Extract the [x, y] coordinate from the center of the cell holding the provided text.  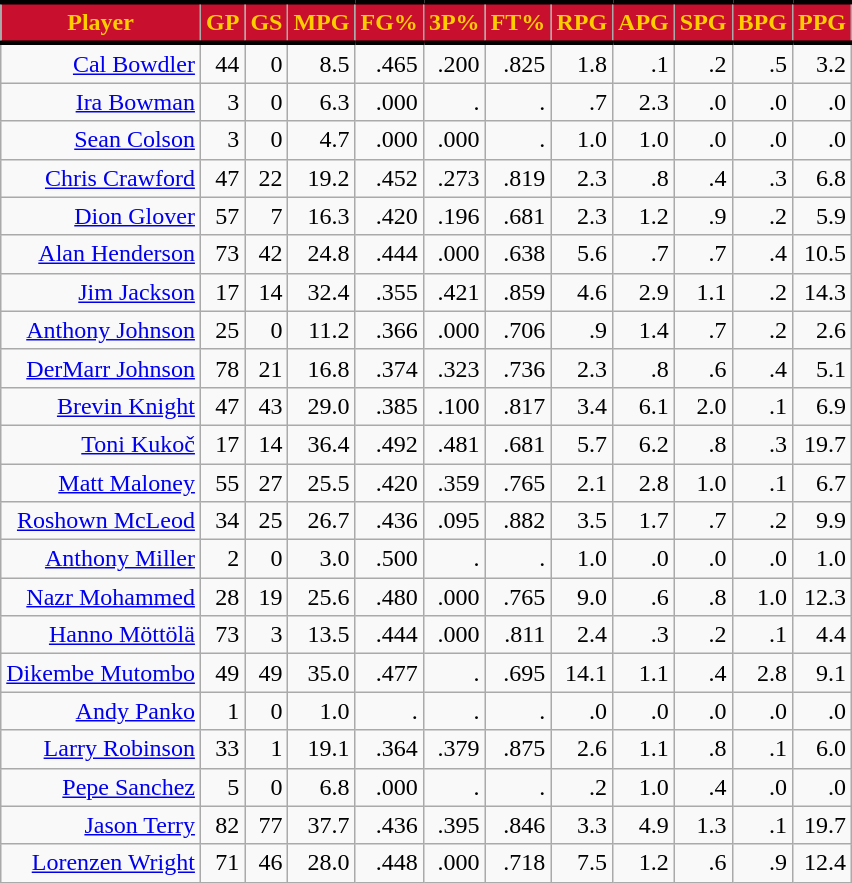
29.0 [322, 406]
2.4 [582, 635]
.706 [518, 330]
22 [266, 178]
4.4 [822, 635]
.481 [454, 444]
.817 [518, 406]
12.4 [822, 863]
SPG [703, 22]
BPG [762, 22]
82 [222, 825]
Ira Bowman [101, 102]
Matt Maloney [101, 483]
.379 [454, 749]
6.1 [644, 406]
6.9 [822, 406]
4.6 [582, 292]
FT% [518, 22]
42 [266, 254]
44 [222, 63]
.882 [518, 521]
77 [266, 825]
RPG [582, 22]
.5 [762, 63]
Alan Henderson [101, 254]
6.7 [822, 483]
.811 [518, 635]
1.8 [582, 63]
.421 [454, 292]
11.2 [322, 330]
5.1 [822, 368]
2 [222, 559]
.448 [389, 863]
Anthony Johnson [101, 330]
Sean Colson [101, 140]
14.3 [822, 292]
GP [222, 22]
Dion Glover [101, 216]
Andy Panko [101, 711]
3.4 [582, 406]
37.7 [322, 825]
.395 [454, 825]
71 [222, 863]
3P% [454, 22]
Jim Jackson [101, 292]
3.0 [322, 559]
12.3 [822, 597]
.695 [518, 673]
FG% [389, 22]
5.6 [582, 254]
16.3 [322, 216]
.477 [389, 673]
.638 [518, 254]
.100 [454, 406]
.825 [518, 63]
3.3 [582, 825]
35.0 [322, 673]
19 [266, 597]
Cal Bowdler [101, 63]
Anthony Miller [101, 559]
3.2 [822, 63]
.819 [518, 178]
Player [101, 22]
19.1 [322, 749]
5.9 [822, 216]
Hanno Möttölä [101, 635]
6.2 [644, 444]
9.0 [582, 597]
28 [222, 597]
25.5 [322, 483]
.323 [454, 368]
4.9 [644, 825]
.875 [518, 749]
7 [266, 216]
.492 [389, 444]
9.9 [822, 521]
14.1 [582, 673]
.364 [389, 749]
Nazr Mohammed [101, 597]
.500 [389, 559]
43 [266, 406]
6.3 [322, 102]
PPG [822, 22]
34 [222, 521]
5.7 [582, 444]
28.0 [322, 863]
Jason Terry [101, 825]
.385 [389, 406]
9.1 [822, 673]
3.5 [582, 521]
2.0 [703, 406]
26.7 [322, 521]
.718 [518, 863]
10.5 [822, 254]
8.5 [322, 63]
27 [266, 483]
78 [222, 368]
MPG [322, 22]
25.6 [322, 597]
16.8 [322, 368]
33 [222, 749]
.452 [389, 178]
Roshown McLeod [101, 521]
57 [222, 216]
5 [222, 787]
.355 [389, 292]
.859 [518, 292]
1.4 [644, 330]
Dikembe Mutombo [101, 673]
Pepe Sanchez [101, 787]
Larry Robinson [101, 749]
.366 [389, 330]
6.0 [822, 749]
Lorenzen Wright [101, 863]
.736 [518, 368]
GS [266, 22]
.359 [454, 483]
7.5 [582, 863]
APG [644, 22]
55 [222, 483]
.095 [454, 521]
.465 [389, 63]
DerMarr Johnson [101, 368]
21 [266, 368]
.846 [518, 825]
32.4 [322, 292]
.200 [454, 63]
1.7 [644, 521]
1.3 [703, 825]
Chris Crawford [101, 178]
2.9 [644, 292]
.196 [454, 216]
13.5 [322, 635]
24.8 [322, 254]
4.7 [322, 140]
.480 [389, 597]
.374 [389, 368]
19.2 [322, 178]
Toni Kukoč [101, 444]
46 [266, 863]
36.4 [322, 444]
Brevin Knight [101, 406]
2.1 [582, 483]
.273 [454, 178]
